Output the [x, y] coordinate of the center of the cell containing the given text.  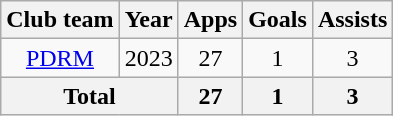
Apps [210, 20]
Total [90, 96]
Goals [278, 20]
2023 [148, 58]
Assists [352, 20]
Year [148, 20]
Club team [60, 20]
PDRM [60, 58]
